Capture the cell that displays the provided text and extract its (X, Y) central coordinate. 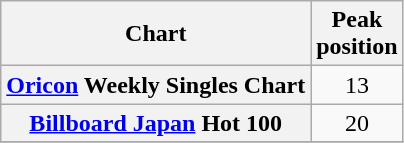
Peakposition (357, 34)
13 (357, 85)
20 (357, 123)
Chart (156, 34)
Oricon Weekly Singles Chart (156, 85)
Billboard Japan Hot 100 (156, 123)
